Find where the given text appears and provide that cell's center as (x, y) coordinate. 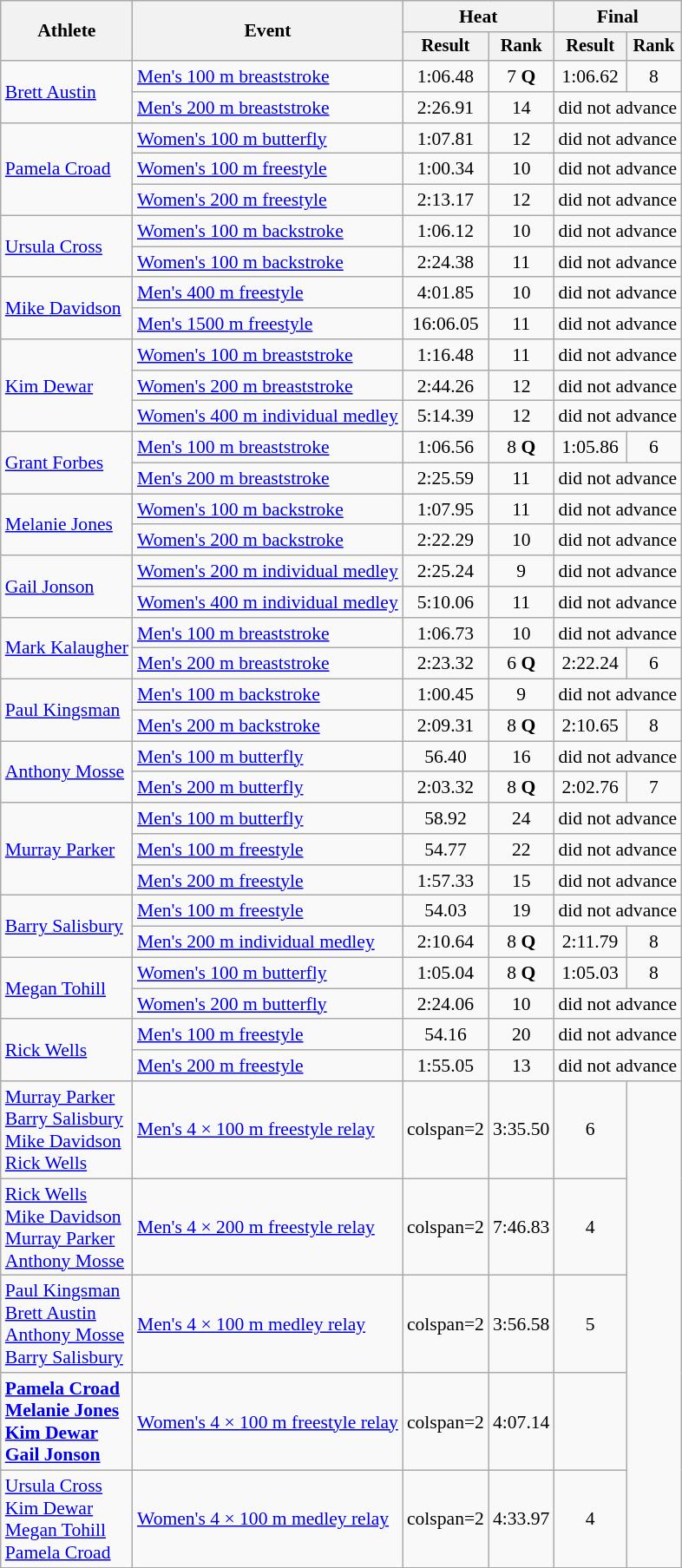
4:01.85 (446, 293)
Women's 200 m freestyle (267, 200)
Event (267, 31)
Men's 200 m individual medley (267, 942)
Women's 200 m individual medley (267, 571)
2:03.32 (446, 788)
Athlete (67, 31)
Megan Tohill (67, 989)
2:10.65 (590, 726)
Women's 200 m butterfly (267, 1004)
Rick WellsMike DavidsonMurray ParkerAnthony Mosse (67, 1227)
16:06.05 (446, 324)
2:11.79 (590, 942)
1:06.73 (446, 633)
Men's 400 m freestyle (267, 293)
24 (521, 818)
2:22.24 (590, 664)
2:13.17 (446, 200)
Mark Kalaugher (67, 649)
56.40 (446, 757)
3:56.58 (521, 1324)
Men's 100 m backstroke (267, 695)
Men's 4 × 200 m freestyle relay (267, 1227)
5:10.06 (446, 602)
5:14.39 (446, 417)
Women's 100 m freestyle (267, 169)
58.92 (446, 818)
54.03 (446, 911)
Men's 1500 m freestyle (267, 324)
2:09.31 (446, 726)
1:05.86 (590, 448)
Brett Austin (67, 92)
Women's 4 × 100 m freestyle relay (267, 1421)
Grant Forbes (67, 463)
Paul Kingsman (67, 710)
Barry Salisbury (67, 927)
15 (521, 881)
2:10.64 (446, 942)
Women's 100 m breaststroke (267, 355)
Mike Davidson (67, 309)
Paul KingsmanBrett AustinAnthony MosseBarry Salisbury (67, 1324)
1:55.05 (446, 1066)
5 (590, 1324)
Ursula Cross (67, 246)
1:16.48 (446, 355)
Gail Jonson (67, 587)
Final (618, 16)
2:22.29 (446, 541)
Heat (479, 16)
Men's 200 m backstroke (267, 726)
Pamela CroadMelanie JonesKim DewarGail Jonson (67, 1421)
Melanie Jones (67, 524)
Ursula CrossKim DewarMegan TohillPamela Croad (67, 1519)
Murray Parker (67, 849)
1:07.95 (446, 509)
7 Q (521, 76)
1:07.81 (446, 139)
13 (521, 1066)
2:25.59 (446, 479)
1:06.12 (446, 232)
Men's 4 × 100 m medley relay (267, 1324)
Women's 200 m backstroke (267, 541)
1:05.03 (590, 974)
16 (521, 757)
19 (521, 911)
1:06.56 (446, 448)
2:24.06 (446, 1004)
1:05.04 (446, 974)
Rick Wells (67, 1050)
Men's 200 m butterfly (267, 788)
3:35.50 (521, 1130)
6 Q (521, 664)
2:25.24 (446, 571)
4:07.14 (521, 1421)
Anthony Mosse (67, 772)
Pamela Croad (67, 170)
4:33.97 (521, 1519)
2:26.91 (446, 108)
2:44.26 (446, 386)
1:06.62 (590, 76)
7:46.83 (521, 1227)
Murray ParkerBarry SalisburyMike DavidsonRick Wells (67, 1130)
Women's 4 × 100 m medley relay (267, 1519)
1:00.45 (446, 695)
1:00.34 (446, 169)
22 (521, 850)
7 (654, 788)
20 (521, 1035)
Men's 4 × 100 m freestyle relay (267, 1130)
14 (521, 108)
54.16 (446, 1035)
2:24.38 (446, 262)
1:57.33 (446, 881)
2:02.76 (590, 788)
54.77 (446, 850)
Women's 200 m breaststroke (267, 386)
1:06.48 (446, 76)
2:23.32 (446, 664)
Kim Dewar (67, 385)
